Capture the cell that displays the provided text and extract its [x, y] central coordinate. 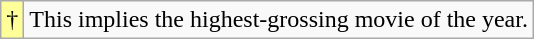
† [12, 20]
This implies the highest-grossing movie of the year. [279, 20]
